Capture the cell that displays the provided text and extract its (X, Y) central coordinate. 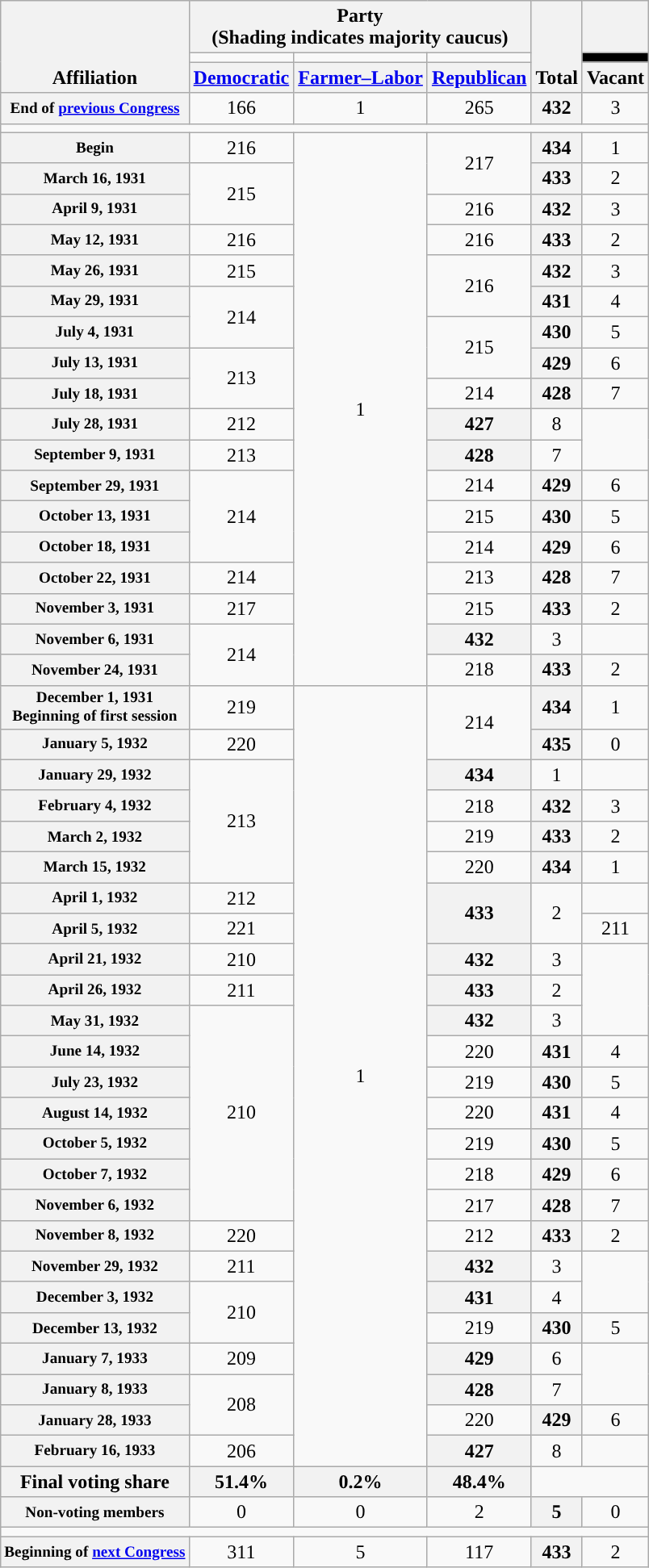
September 9, 1931 (95, 455)
June 14, 1932 (95, 1052)
Republican (479, 77)
265 (479, 108)
August 14, 1932 (95, 1113)
0.2% (361, 1482)
April 9, 1931 (95, 209)
November 24, 1931 (95, 670)
July 18, 1931 (95, 394)
January 7, 1933 (95, 1359)
117 (479, 1552)
Affiliation (95, 47)
July 28, 1931 (95, 424)
October 5, 1932 (95, 1144)
Vacant (615, 77)
October 22, 1931 (95, 578)
February 4, 1932 (95, 805)
Party (Shading indicates majority caucus) (360, 27)
May 12, 1931 (95, 240)
November 3, 1931 (95, 608)
October 13, 1931 (95, 516)
51.4% (241, 1482)
April 5, 1932 (95, 929)
208 (241, 1405)
April 26, 1932 (95, 990)
November 29, 1932 (95, 1266)
November 8, 1932 (95, 1236)
March 16, 1931 (95, 178)
166 (241, 108)
Non-voting members (95, 1512)
May 31, 1932 (95, 1021)
October 18, 1931 (95, 547)
November 6, 1932 (95, 1205)
July 13, 1931 (95, 362)
311 (241, 1552)
March 15, 1932 (95, 868)
May 26, 1931 (95, 270)
48.4% (479, 1482)
206 (241, 1451)
209 (241, 1359)
December 13, 1932 (95, 1328)
March 2, 1932 (95, 837)
November 6, 1931 (95, 639)
January 5, 1932 (95, 744)
Democratic (241, 77)
May 29, 1931 (95, 301)
April 21, 1932 (95, 960)
Beginning of next Congress (95, 1552)
221 (241, 929)
435 (557, 744)
April 1, 1932 (95, 898)
January 29, 1932 (95, 775)
Final voting share (95, 1482)
October 7, 1932 (95, 1174)
September 29, 1931 (95, 486)
December 3, 1932 (95, 1297)
January 8, 1933 (95, 1390)
February 16, 1933 (95, 1451)
July 23, 1932 (95, 1082)
End of previous Congress (95, 108)
Farmer–Labor (361, 77)
Begin (95, 148)
Total (557, 47)
January 28, 1933 (95, 1420)
July 4, 1931 (95, 332)
December 1, 1931Beginning of first session (95, 707)
